Locate the cell with the specified text and output its [X, Y] center coordinate. 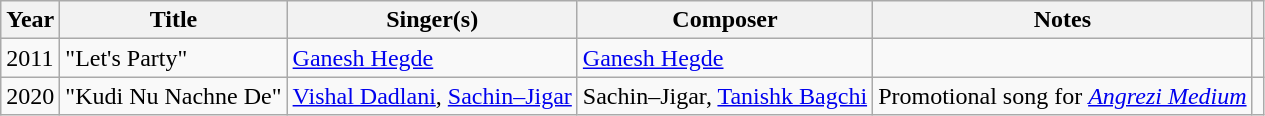
2011 [30, 58]
"Let's Party" [174, 58]
Composer [724, 20]
Year [30, 20]
2020 [30, 96]
Sachin–Jigar, Tanishk Bagchi [724, 96]
Singer(s) [432, 20]
Notes [1062, 20]
Promotional song for Angrezi Medium [1062, 96]
Vishal Dadlani, Sachin–Jigar [432, 96]
Title [174, 20]
"Kudi Nu Nachne De" [174, 96]
